Output the (X, Y) coordinate of the center of the cell containing the given text.  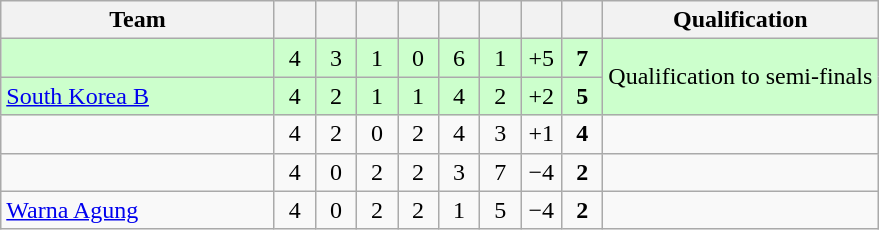
+5 (542, 58)
6 (460, 58)
South Korea B (138, 96)
+1 (542, 134)
+2 (542, 96)
Qualification to semi-finals (740, 77)
Warna Agung (138, 210)
Qualification (740, 20)
Team (138, 20)
